Locate the cell with the specified text and output its (x, y) center coordinate. 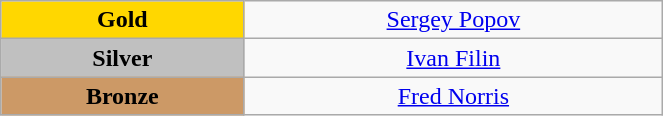
Gold (122, 20)
Bronze (122, 96)
Fred Norris (454, 96)
Sergey Popov (454, 20)
Ivan Filin (454, 58)
Silver (122, 58)
